From the cell containing the given text, extract its center point as [X, Y] coordinate. 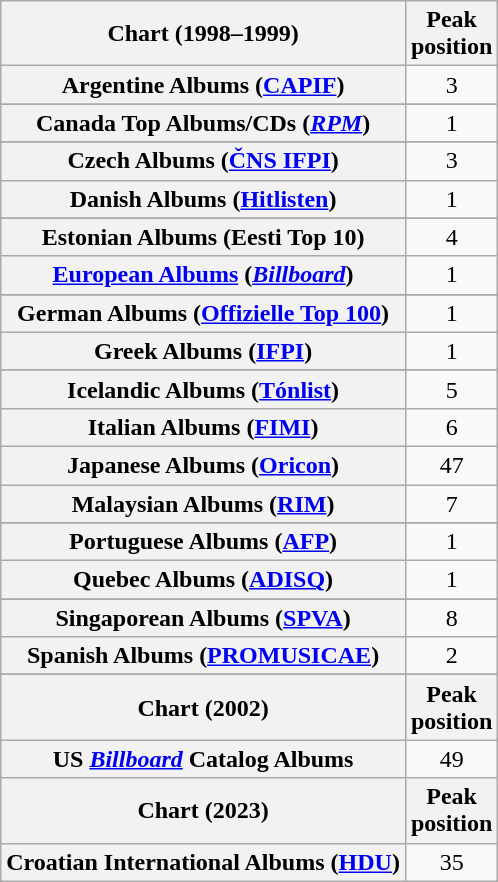
Chart (2002) [204, 708]
Czech Albums (ČNS IFPI) [204, 161]
Greek Albums (IFPI) [204, 351]
Estonian Albums (Eesti Top 10) [204, 237]
5 [451, 389]
47 [451, 465]
Italian Albums (FIMI) [204, 427]
8 [451, 618]
6 [451, 427]
Spanish Albums (PROMUSICAE) [204, 656]
Quebec Albums (ADISQ) [204, 580]
Argentine Albums (CAPIF) [204, 85]
US Billboard Catalog Albums [204, 759]
49 [451, 759]
Singaporean Albums (SPVA) [204, 618]
2 [451, 656]
Portuguese Albums (AFP) [204, 542]
German Albums (Offizielle Top 100) [204, 313]
Danish Albums (Hitlisten) [204, 199]
Croatian International Albums (HDU) [204, 862]
4 [451, 237]
Chart (1998–1999) [204, 34]
Chart (2023) [204, 810]
7 [451, 503]
European Albums (Billboard) [204, 275]
Malaysian Albums (RIM) [204, 503]
35 [451, 862]
Canada Top Albums/CDs (RPM) [204, 123]
Icelandic Albums (Tónlist) [204, 389]
Japanese Albums (Oricon) [204, 465]
